Determine the (X, Y) coordinate at the center of the cell enclosing the given text.  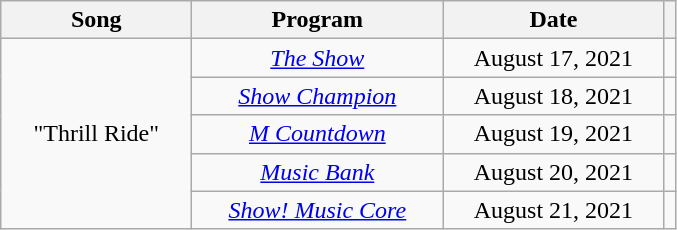
Date (554, 20)
Show! Music Core (318, 210)
M Countdown (318, 134)
Program (318, 20)
"Thrill Ride" (96, 134)
Song (96, 20)
August 20, 2021 (554, 172)
Show Champion (318, 96)
August 21, 2021 (554, 210)
August 19, 2021 (554, 134)
August 18, 2021 (554, 96)
Music Bank (318, 172)
The Show (318, 58)
August 17, 2021 (554, 58)
